Return (x, y) of the center of cell containing provided text 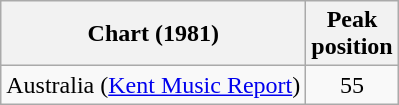
Australia (Kent Music Report) (154, 85)
55 (352, 85)
Chart (1981) (154, 34)
Peakposition (352, 34)
